From the cell containing the given text, extract its center point as [X, Y] coordinate. 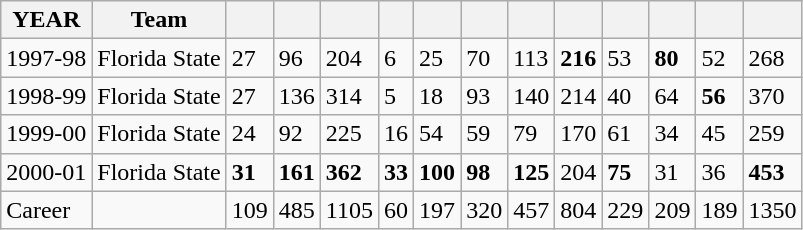
314 [349, 96]
136 [296, 96]
98 [484, 172]
1105 [349, 210]
485 [296, 210]
60 [396, 210]
56 [720, 96]
197 [438, 210]
34 [672, 134]
1350 [772, 210]
80 [672, 58]
113 [532, 58]
59 [484, 134]
36 [720, 172]
457 [532, 210]
216 [578, 58]
79 [532, 134]
25 [438, 58]
24 [250, 134]
33 [396, 172]
214 [578, 96]
109 [250, 210]
2000-01 [46, 172]
18 [438, 96]
320 [484, 210]
453 [772, 172]
93 [484, 96]
52 [720, 58]
209 [672, 210]
189 [720, 210]
170 [578, 134]
96 [296, 58]
5 [396, 96]
53 [626, 58]
268 [772, 58]
370 [772, 96]
804 [578, 210]
6 [396, 58]
125 [532, 172]
16 [396, 134]
140 [532, 96]
161 [296, 172]
75 [626, 172]
100 [438, 172]
64 [672, 96]
362 [349, 172]
Team [159, 20]
229 [626, 210]
225 [349, 134]
92 [296, 134]
70 [484, 58]
1998-99 [46, 96]
1997-98 [46, 58]
40 [626, 96]
1999-00 [46, 134]
Career [46, 210]
259 [772, 134]
54 [438, 134]
YEAR [46, 20]
45 [720, 134]
61 [626, 134]
